Return the (X, Y) coordinate for the center point of the cell that contains the specified text.  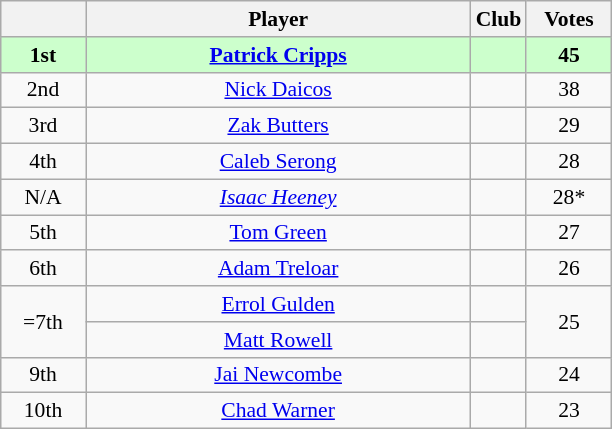
Caleb Serong (278, 162)
Votes (568, 19)
28 (568, 162)
Isaac Heeney (278, 197)
Jai Newcombe (278, 375)
10th (42, 411)
Nick Daicos (278, 90)
Tom Green (278, 233)
Errol Gulden (278, 304)
28* (568, 197)
2nd (42, 90)
Player (278, 19)
N/A (42, 197)
Chad Warner (278, 411)
Zak Butters (278, 126)
45 (568, 55)
25 (568, 322)
38 (568, 90)
23 (568, 411)
9th (42, 375)
Patrick Cripps (278, 55)
3rd (42, 126)
26 (568, 269)
Club (499, 19)
6th (42, 269)
=7th (42, 322)
Matt Rowell (278, 340)
5th (42, 233)
4th (42, 162)
24 (568, 375)
27 (568, 233)
1st (42, 55)
29 (568, 126)
Adam Treloar (278, 269)
